Detect which cell encompasses the target text, then output its [x, y] center coordinate. 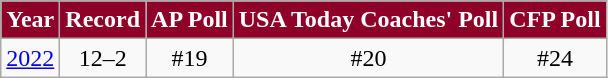
Year [30, 20]
#19 [190, 58]
#24 [555, 58]
Record [103, 20]
CFP Poll [555, 20]
#20 [368, 58]
2022 [30, 58]
AP Poll [190, 20]
12–2 [103, 58]
USA Today Coaches' Poll [368, 20]
